Locate the cell with the specified text and output its (X, Y) center coordinate. 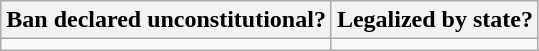
Ban declared unconstitutional? (166, 20)
Legalized by state? (434, 20)
